For the text-containing cell, return its midpoint in (X, Y) coordinate format. 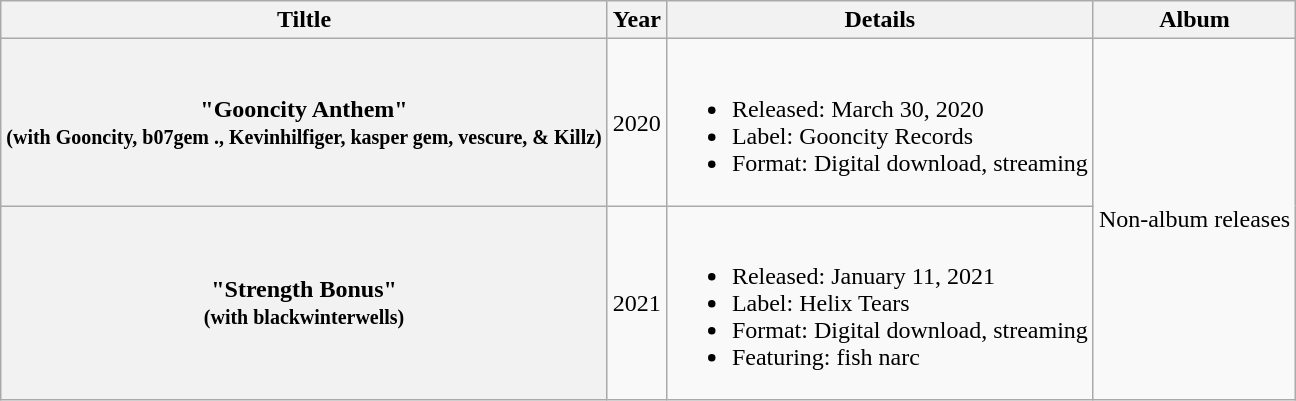
Released: January 11, 2021Label: Helix TearsFormat: Digital download, streamingFeaturing: fish narc (880, 303)
"Gooncity Anthem"(with Gooncity, b07gem ., Kevinhilfiger, kasper gem, vescure, & Killz) (304, 122)
Non-album releases (1194, 220)
"Strength Bonus"(with blackwinterwells) (304, 303)
2021 (636, 303)
Released: March 30, 2020Label: Gooncity RecordsFormat: Digital download, streaming (880, 122)
Album (1194, 20)
2020 (636, 122)
Tiltle (304, 20)
Details (880, 20)
Year (636, 20)
